Search for the cell housing the specified text and yield its [X, Y] center coordinate. 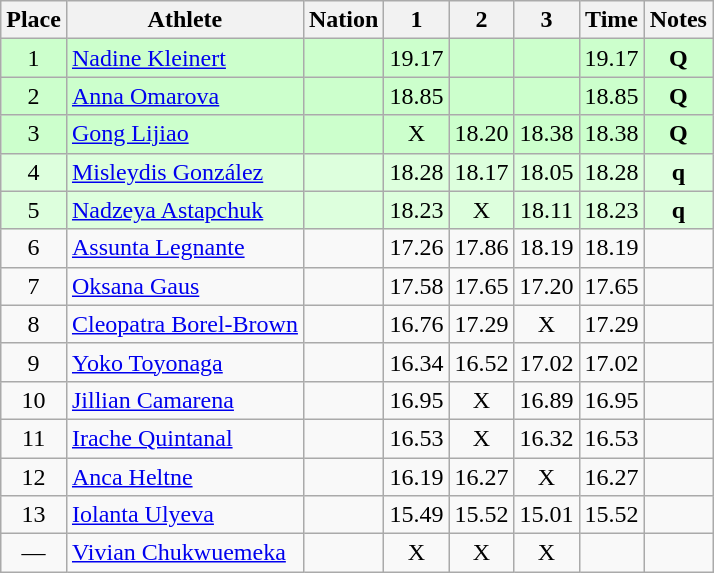
4 [34, 172]
5 [34, 210]
Anna Omarova [184, 96]
18.17 [482, 172]
18.11 [546, 210]
Cleopatra Borel-Brown [184, 324]
10 [34, 400]
15.01 [546, 515]
7 [34, 286]
15.49 [416, 515]
18.20 [482, 134]
9 [34, 362]
17.86 [482, 248]
Notes [678, 20]
Irache Quintanal [184, 438]
8 [34, 324]
12 [34, 477]
16.19 [416, 477]
11 [34, 438]
16.76 [416, 324]
16.52 [482, 362]
Nadine Kleinert [184, 58]
Misleydis González [184, 172]
Athlete [184, 20]
Iolanta Ulyeva [184, 515]
Time [612, 20]
16.32 [546, 438]
Anca Heltne [184, 477]
17.58 [416, 286]
13 [34, 515]
16.34 [416, 362]
17.20 [546, 286]
Jillian Camarena [184, 400]
18.05 [546, 172]
Oksana Gaus [184, 286]
Vivian Chukwuemeka [184, 553]
16.89 [546, 400]
Gong Lijiao [184, 134]
Nadzeya Astapchuk [184, 210]
Place [34, 20]
17.26 [416, 248]
Assunta Legnante [184, 248]
— [34, 553]
Yoko Toyonaga [184, 362]
6 [34, 248]
Nation [343, 20]
